Pinpoint the cell where the given text exists, returning its (X, Y) midpoint coordinate. 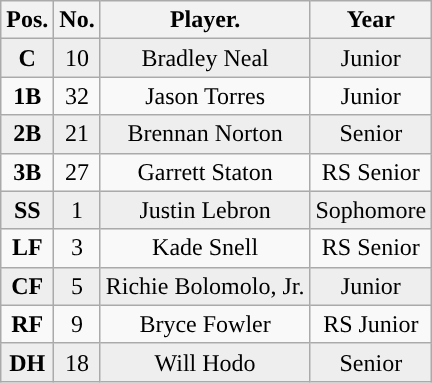
C (28, 58)
18 (77, 362)
DH (28, 362)
2B (28, 134)
3 (77, 248)
Garrett Staton (205, 172)
LF (28, 248)
10 (77, 58)
Pos. (28, 20)
9 (77, 324)
Will Hodo (205, 362)
RS Junior (371, 324)
Brennan Norton (205, 134)
Bryce Fowler (205, 324)
SS (28, 210)
Year (371, 20)
No. (77, 20)
RF (28, 324)
1B (28, 96)
Kade Snell (205, 248)
21 (77, 134)
27 (77, 172)
Richie Bolomolo, Jr. (205, 286)
Sophomore (371, 210)
Justin Lebron (205, 210)
Jason Torres (205, 96)
Player. (205, 20)
CF (28, 286)
Bradley Neal (205, 58)
1 (77, 210)
32 (77, 96)
5 (77, 286)
3B (28, 172)
